Pinpoint the cell where the given text exists, returning its [x, y] midpoint coordinate. 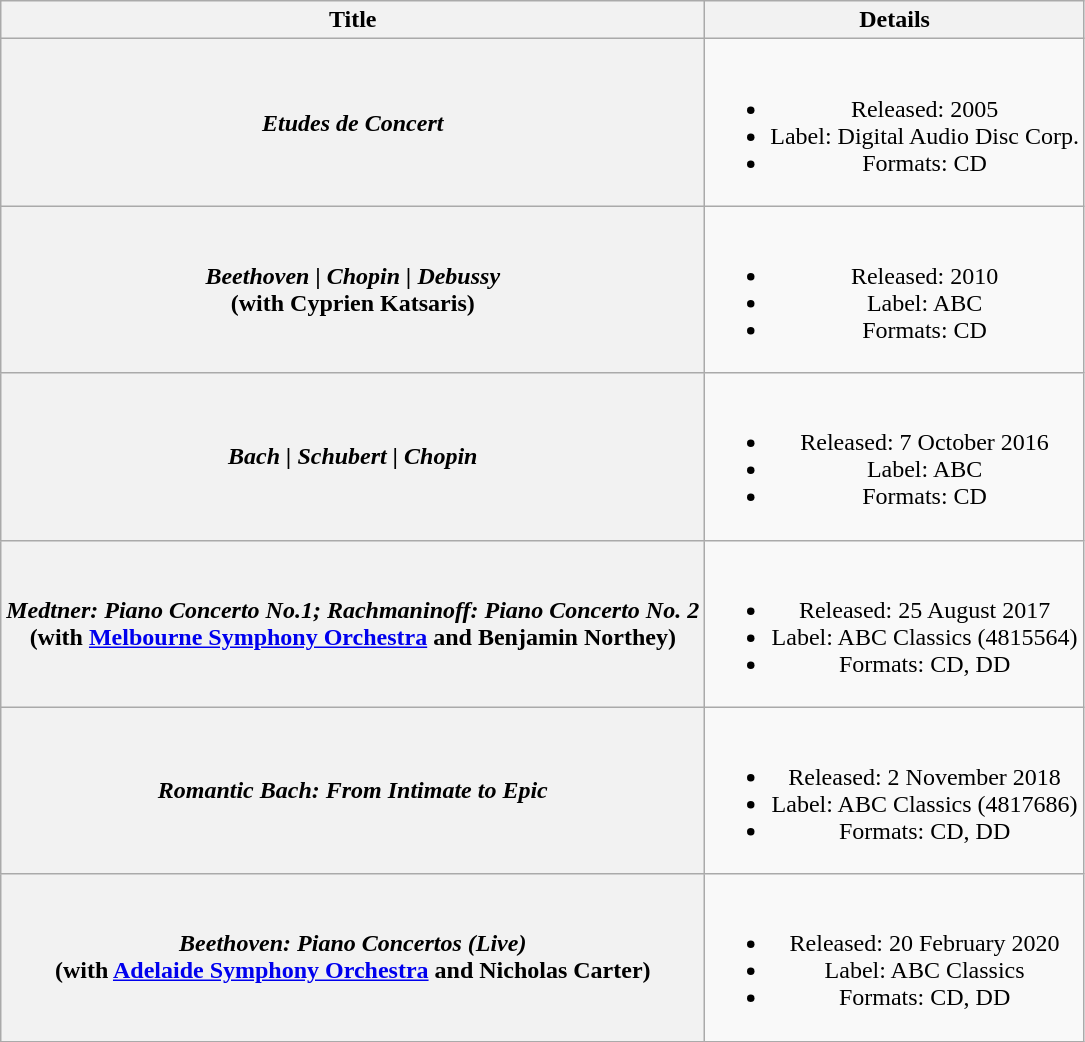
Medtner: Piano Concerto No.1; Rachmaninoff: Piano Concerto No. 2 (with Melbourne Symphony Orchestra and Benjamin Northey) [353, 624]
Title [353, 20]
Beethoven: Piano Concertos (Live) (with Adelaide Symphony Orchestra and Nicholas Carter) [353, 958]
Romantic Bach: From Intimate to Epic [353, 790]
Released: 2005Label: Digital Audio Disc Corp.Formats: CD [895, 122]
Released: 7 October 2016Label: ABCFormats: CD [895, 456]
Bach | Schubert | Chopin [353, 456]
Released: 2 November 2018Label: ABC Classics (4817686)Formats: CD, DD [895, 790]
Details [895, 20]
Etudes de Concert [353, 122]
Released: 25 August 2017Label: ABC Classics (4815564)Formats: CD, DD [895, 624]
Released: 20 February 2020Label: ABC ClassicsFormats: CD, DD [895, 958]
Beethoven | Chopin | Debussy (with Cyprien Katsaris) [353, 290]
Released: 2010Label: ABCFormats: CD [895, 290]
